Capture the cell that displays the provided text and extract its (x, y) central coordinate. 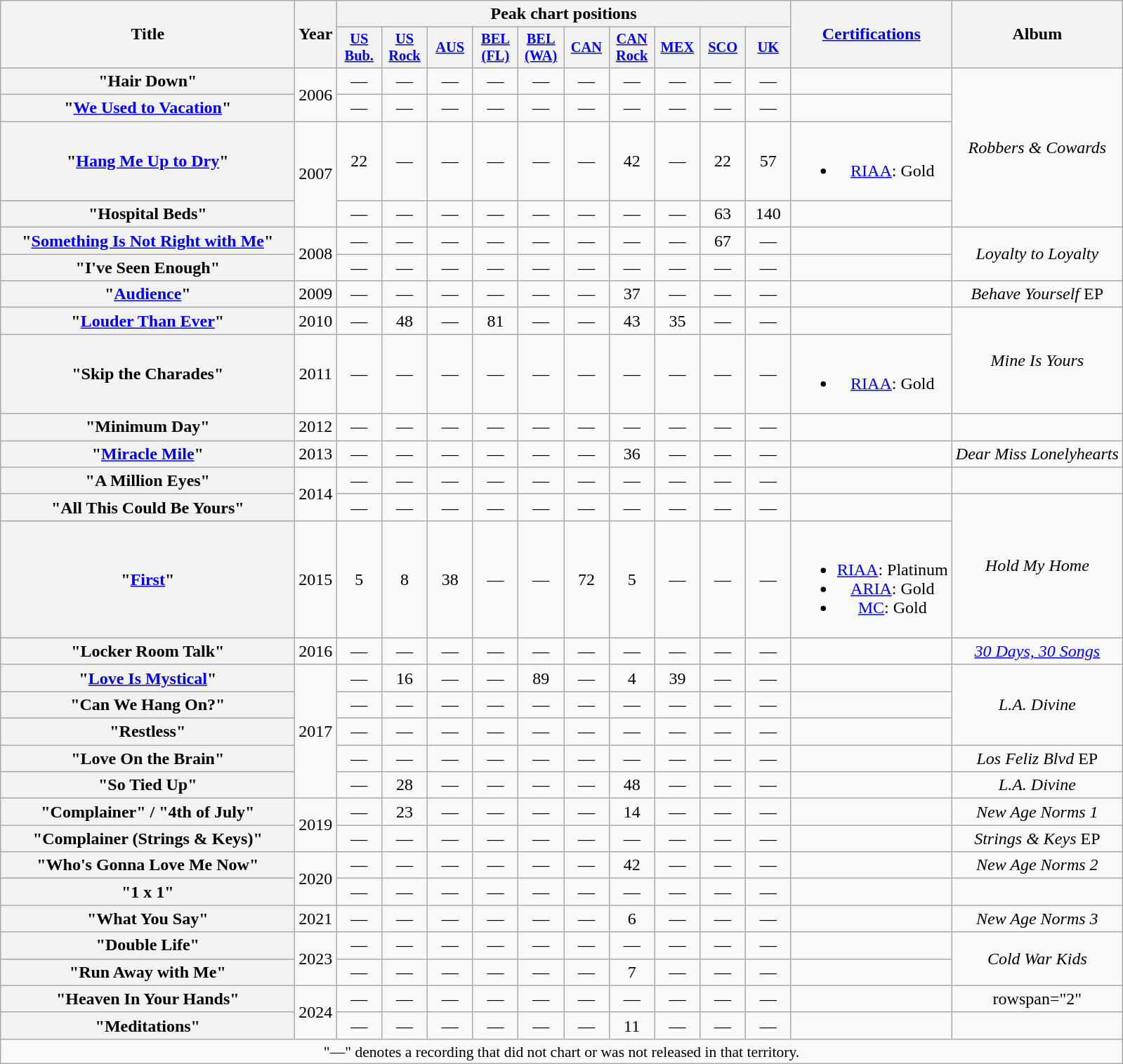
"Restless" (147, 732)
140 (768, 214)
81 (496, 321)
"Can We Hang On?" (147, 704)
39 (677, 678)
2008 (316, 254)
"Run Away with Me" (147, 972)
Title (147, 34)
"Louder Than Ever" (147, 321)
2011 (316, 374)
Mine Is Yours (1037, 361)
2024 (316, 1012)
"All This Could Be Yours" (147, 507)
RIAA: PlatinumARIA: GoldMC: Gold (871, 579)
63 (723, 214)
57 (768, 162)
2015 (316, 579)
MEX (677, 48)
Dear Miss Lonelyhearts (1037, 454)
New Age Norms 1 (1037, 812)
Hold My Home (1037, 566)
Los Feliz Blvd EP (1037, 758)
"A Million Eyes" (147, 480)
"1 x 1" (147, 892)
"Hospital Beds" (147, 214)
2007 (316, 174)
"First" (147, 579)
2014 (316, 494)
"Minimum Day" (147, 427)
UK (768, 48)
"Complainer (Strings & Keys)" (147, 839)
CAN (587, 48)
38 (449, 579)
6 (632, 919)
28 (405, 785)
7 (632, 972)
"Double Life" (147, 945)
"We Used to Vacation" (147, 108)
Peak chart positions (563, 14)
Behave Yourself EP (1037, 294)
Strings & Keys EP (1037, 839)
37 (632, 294)
Certifications (871, 34)
2006 (316, 94)
36 (632, 454)
"Something Is Not Right with Me" (147, 241)
Cold War Kids (1037, 959)
2019 (316, 825)
BEL(FL) (496, 48)
2012 (316, 427)
2010 (316, 321)
43 (632, 321)
Robbers & Cowards (1037, 147)
67 (723, 241)
72 (587, 579)
"Love Is Mystical" (147, 678)
SCO (723, 48)
2017 (316, 731)
New Age Norms 3 (1037, 919)
Year (316, 34)
2016 (316, 651)
CANRock (632, 48)
2023 (316, 959)
"What You Say" (147, 919)
New Age Norms 2 (1037, 865)
35 (677, 321)
2020 (316, 879)
"So Tied Up" (147, 785)
89 (541, 678)
2021 (316, 919)
"Hang Me Up to Dry" (147, 162)
"I've Seen Enough" (147, 268)
"Love On the Brain" (147, 758)
"Complainer" / "4th of July" (147, 812)
"Miracle Mile" (147, 454)
14 (632, 812)
USRock (405, 48)
"Skip the Charades" (147, 374)
23 (405, 812)
"Audience" (147, 294)
2013 (316, 454)
"Who's Gonna Love Me Now" (147, 865)
16 (405, 678)
2009 (316, 294)
USBub. (360, 48)
AUS (449, 48)
"Hair Down" (147, 81)
BEL(WA) (541, 48)
"—" denotes a recording that did not chart or was not released in that territory. (562, 1051)
8 (405, 579)
rowspan="2" (1037, 999)
Loyalty to Loyalty (1037, 254)
Album (1037, 34)
30 Days, 30 Songs (1037, 651)
11 (632, 1025)
"Meditations" (147, 1025)
"Locker Room Talk" (147, 651)
"Heaven In Your Hands" (147, 999)
4 (632, 678)
